Return the (X, Y) coordinate for the center point of the cell that contains the specified text.  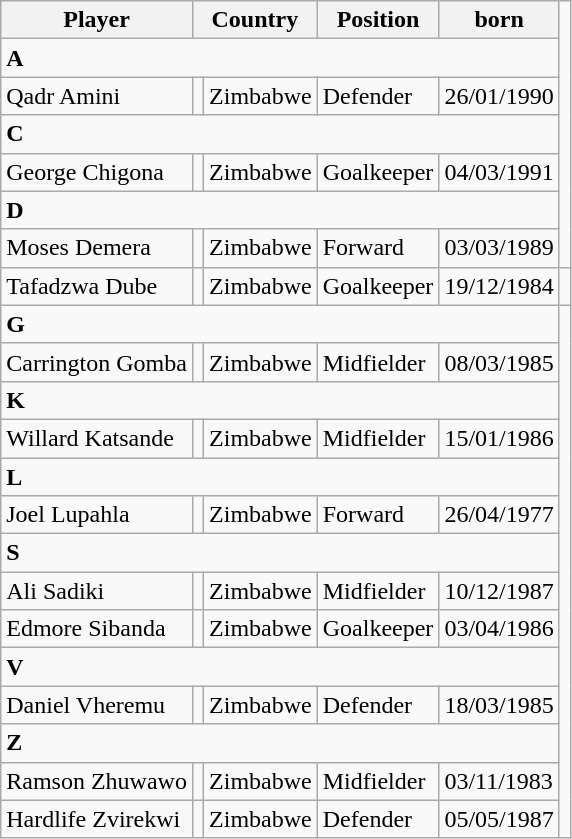
03/03/1989 (499, 248)
03/11/1983 (499, 781)
26/01/1990 (499, 96)
Hardlife Zvirekwi (97, 819)
born (499, 20)
03/04/1986 (499, 629)
Willard Katsande (97, 438)
A (280, 58)
G (280, 324)
Player (97, 20)
Ramson Zhuwawo (97, 781)
K (280, 400)
L (280, 477)
C (280, 134)
10/12/1987 (499, 591)
Country (254, 20)
26/04/1977 (499, 515)
15/01/1986 (499, 438)
19/12/1984 (499, 286)
Ali Sadiki (97, 591)
18/03/1985 (499, 705)
Qadr Amini (97, 96)
Carrington Gomba (97, 362)
S (280, 553)
Position (378, 20)
Joel Lupahla (97, 515)
Z (280, 743)
04/03/1991 (499, 172)
Tafadzwa Dube (97, 286)
D (280, 210)
05/05/1987 (499, 819)
Edmore Sibanda (97, 629)
Daniel Vheremu (97, 705)
08/03/1985 (499, 362)
George Chigona (97, 172)
Moses Demera (97, 248)
V (280, 667)
